For the text-containing cell, return its midpoint in (x, y) coordinate format. 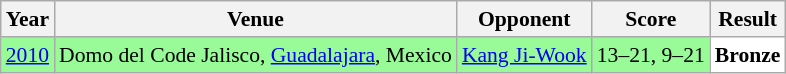
Venue (256, 19)
Opponent (524, 19)
Domo del Code Jalisco, Guadalajara, Mexico (256, 55)
Result (748, 19)
Year (28, 19)
Bronze (748, 55)
13–21, 9–21 (651, 55)
Kang Ji-Wook (524, 55)
Score (651, 19)
2010 (28, 55)
